Detect which cell encompasses the target text, then output its [x, y] center coordinate. 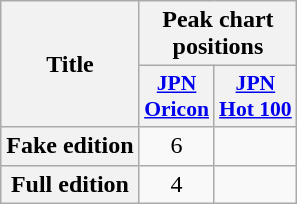
JPNHot 100 [256, 96]
Title [70, 64]
JPNOricon [176, 96]
Full edition [70, 184]
6 [176, 146]
Fake edition [70, 146]
Peak chart positions [218, 34]
4 [176, 184]
